Search for the cell housing the specified text and yield its (x, y) center coordinate. 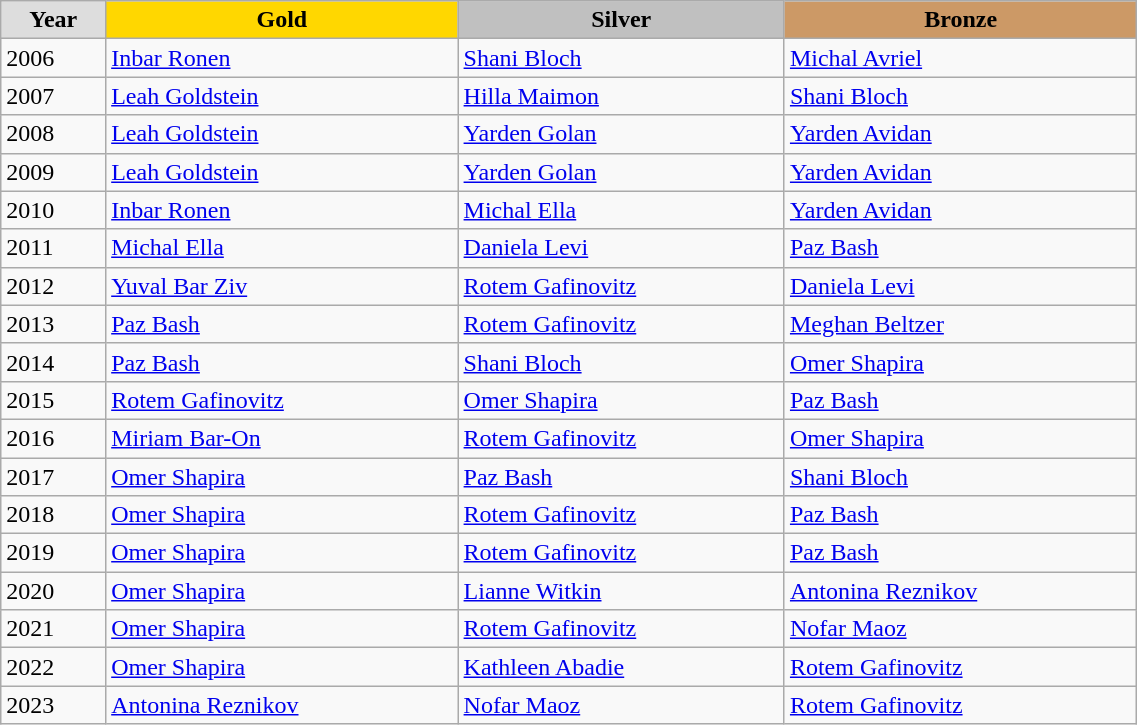
Year (54, 20)
2010 (54, 210)
2021 (54, 629)
2023 (54, 705)
2022 (54, 667)
2012 (54, 286)
Miriam Bar-On (282, 438)
Michal Avriel (960, 58)
2016 (54, 438)
Silver (621, 20)
2019 (54, 553)
2009 (54, 172)
Bronze (960, 20)
Hilla Maimon (621, 96)
2006 (54, 58)
2020 (54, 591)
2018 (54, 515)
2014 (54, 362)
2013 (54, 324)
2008 (54, 134)
Yuval Bar Ziv (282, 286)
2017 (54, 477)
2015 (54, 400)
Meghan Beltzer (960, 324)
Kathleen Abadie (621, 667)
2007 (54, 96)
Gold (282, 20)
2011 (54, 248)
Lianne Witkin (621, 591)
